Return the [x, y] coordinate for the center point of the cell that contains the specified text.  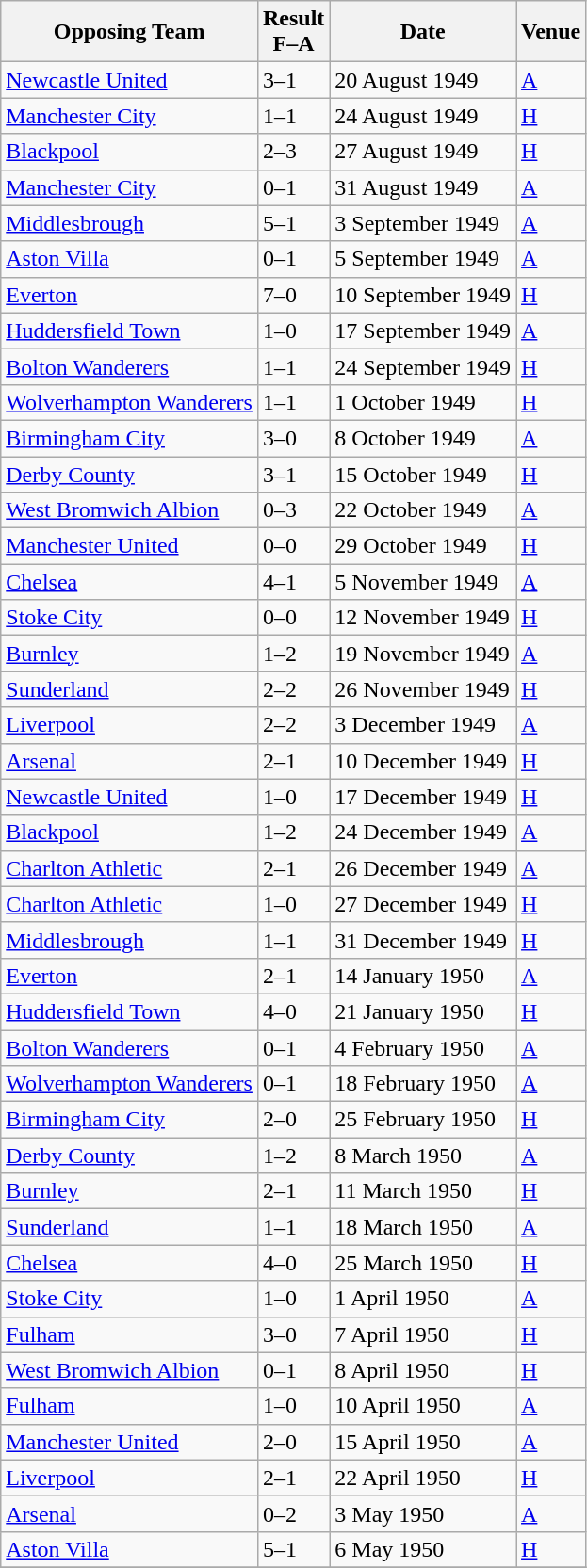
1 April 1950 [423, 1299]
20 August 1949 [423, 80]
2–3 [293, 152]
14 January 1950 [423, 976]
8 April 1950 [423, 1370]
27 December 1949 [423, 904]
7–0 [293, 295]
0–2 [293, 1513]
15 October 1949 [423, 474]
19 November 1949 [423, 654]
Opposing Team [130, 32]
10 April 1950 [423, 1406]
5 September 1949 [423, 259]
8 March 1950 [423, 1156]
31 August 1949 [423, 187]
10 September 1949 [423, 295]
24 September 1949 [423, 366]
21 January 1950 [423, 1011]
17 September 1949 [423, 331]
Venue [551, 32]
4 February 1950 [423, 1048]
11 March 1950 [423, 1191]
3 May 1950 [423, 1513]
24 December 1949 [423, 832]
3 December 1949 [423, 725]
15 April 1950 [423, 1442]
3 September 1949 [423, 223]
25 March 1950 [423, 1263]
31 December 1949 [423, 940]
Date [423, 32]
ResultF–A [293, 32]
8 October 1949 [423, 438]
1 October 1949 [423, 402]
17 December 1949 [423, 797]
7 April 1950 [423, 1334]
6 May 1950 [423, 1549]
10 December 1949 [423, 761]
26 November 1949 [423, 689]
4–1 [293, 582]
22 October 1949 [423, 510]
12 November 1949 [423, 618]
18 March 1950 [423, 1227]
22 April 1950 [423, 1478]
18 February 1950 [423, 1084]
5 November 1949 [423, 582]
0–3 [293, 510]
25 February 1950 [423, 1120]
29 October 1949 [423, 546]
24 August 1949 [423, 116]
26 December 1949 [423, 868]
27 August 1949 [423, 152]
